Detect which cell encompasses the target text, then output its (X, Y) center coordinate. 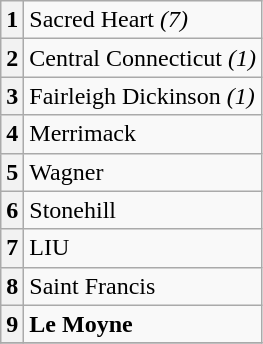
7 (12, 248)
Stonehill (143, 210)
5 (12, 172)
Merrimack (143, 134)
9 (12, 324)
1 (12, 20)
3 (12, 96)
Sacred Heart (7) (143, 20)
LIU (143, 248)
Le Moyne (143, 324)
8 (12, 286)
4 (12, 134)
Wagner (143, 172)
Saint Francis (143, 286)
6 (12, 210)
2 (12, 58)
Fairleigh Dickinson (1) (143, 96)
Central Connecticut (1) (143, 58)
